For the text-containing cell, return its midpoint in (x, y) coordinate format. 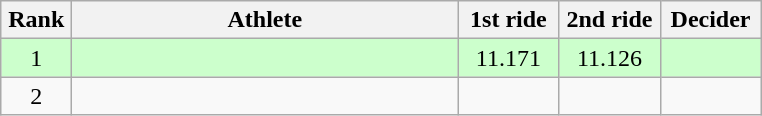
Rank (36, 20)
1 (36, 58)
2 (36, 96)
2nd ride (610, 20)
11.126 (610, 58)
11.171 (508, 58)
Athlete (265, 20)
Decider (710, 20)
1st ride (508, 20)
